Return (X, Y) of the center of cell containing provided text 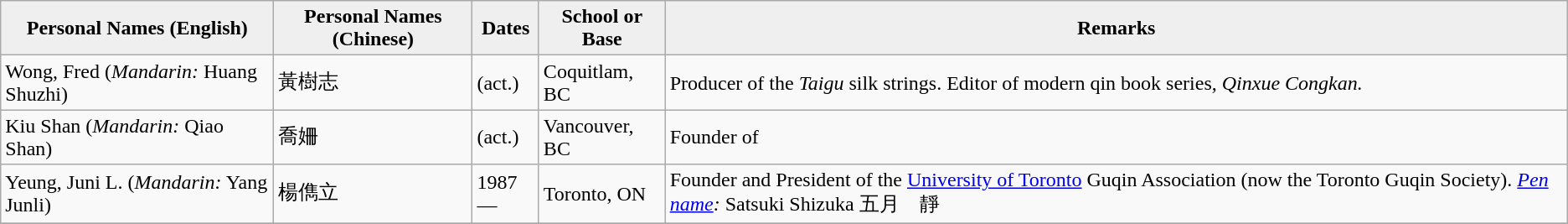
Wong, Fred (Mandarin: Huang Shuzhi) (137, 82)
黃樹志 (374, 82)
Coquitlam, BC (601, 82)
Dates (506, 29)
Vancouver, BC (601, 138)
Yeung, Juni L. (Mandarin: Yang Junli) (137, 194)
Founder and President of the University of Toronto Guqin Association (now the Toronto Guqin Society). Pen name: Satsuki Shizuka 五月 靜 (1116, 194)
Personal Names (English) (137, 29)
Personal Names (Chinese) (374, 29)
1987— (506, 194)
喬姍 (374, 138)
Kiu Shan (Mandarin: Qiao Shan) (137, 138)
Toronto, ON (601, 194)
楊儁立 (374, 194)
Producer of the Taigu silk strings. Editor of modern qin book series, Qinxue Congkan. (1116, 82)
Remarks (1116, 29)
Founder of (1116, 138)
School or Base (601, 29)
